Find where the given text appears and provide that cell's center as [x, y] coordinate. 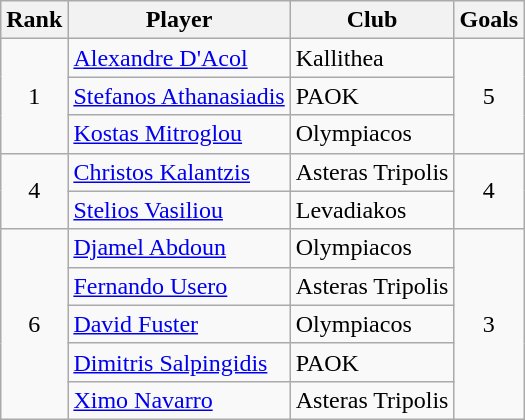
Christos Kalantzis [179, 172]
Goals [489, 20]
Player [179, 20]
Kostas Mitroglou [179, 134]
Stefanos Athanasiadis [179, 96]
Rank [34, 20]
Stelios Vasiliou [179, 210]
Djamel Abdoun [179, 248]
Ximo Navarro [179, 400]
Levadiakos [372, 210]
David Fuster [179, 324]
Alexandre D'Acol [179, 58]
Kallithea [372, 58]
1 [34, 96]
6 [34, 324]
Club [372, 20]
3 [489, 324]
Dimitris Salpingidis [179, 362]
Fernando Usero [179, 286]
5 [489, 96]
